Detect which cell encompasses the target text, then output its (x, y) center coordinate. 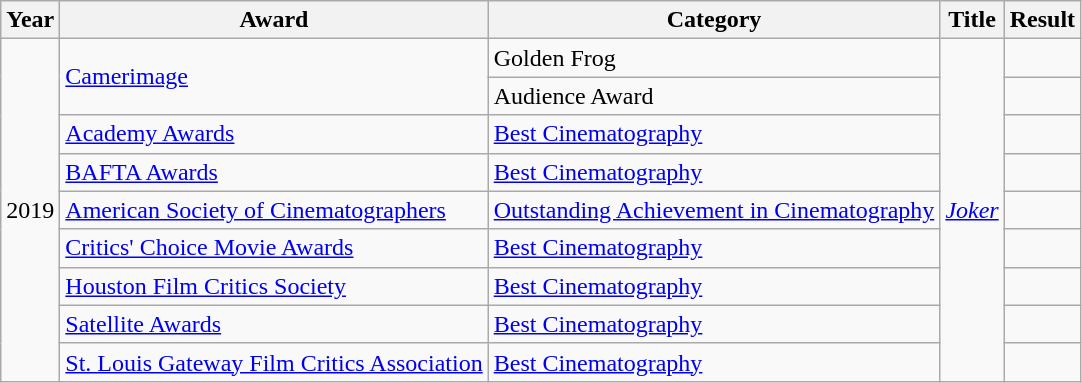
Houston Film Critics Society (274, 286)
Satellite Awards (274, 324)
Academy Awards (274, 134)
Category (714, 20)
Joker (972, 210)
Title (972, 20)
Outstanding Achievement in Cinematography (714, 210)
St. Louis Gateway Film Critics Association (274, 362)
Result (1042, 20)
Year (30, 20)
Award (274, 20)
2019 (30, 210)
Golden Frog (714, 58)
Critics' Choice Movie Awards (274, 248)
American Society of Cinematographers (274, 210)
Audience Award (714, 96)
BAFTA Awards (274, 172)
Camerimage (274, 77)
